Determine the (x, y) coordinate at the center of the cell enclosing the given text.  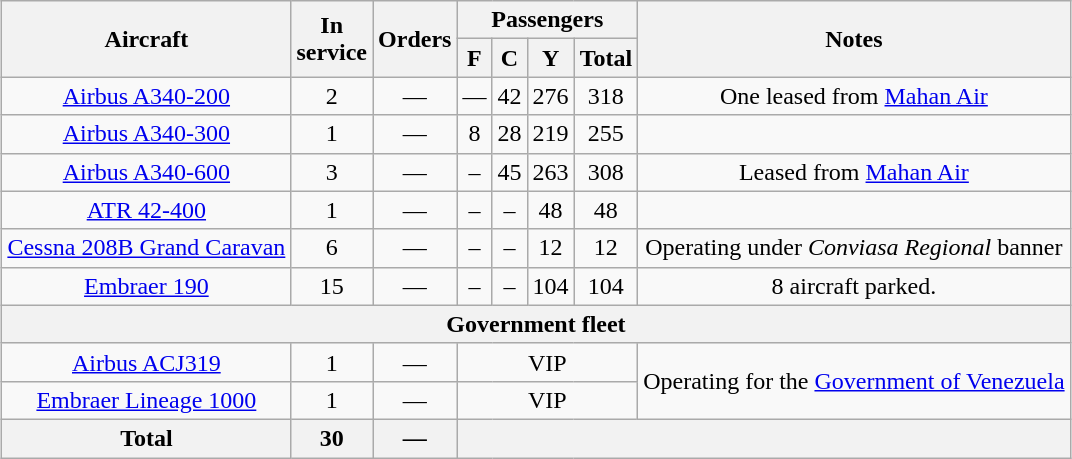
318 (606, 96)
Aircraft (146, 39)
Notes (854, 39)
6 (332, 248)
Embraer 190 (146, 286)
276 (550, 96)
Airbus A340-600 (146, 172)
Inservice (332, 39)
308 (606, 172)
Airbus A340-200 (146, 96)
One leased from Mahan Air (854, 96)
45 (510, 172)
C (510, 58)
Orders (415, 39)
219 (550, 134)
28 (510, 134)
8 (474, 134)
2 (332, 96)
ATR 42-400 (146, 210)
255 (606, 134)
42 (510, 96)
3 (332, 172)
Operating for the Government of Venezuela (854, 381)
Embraer Lineage 1000 (146, 400)
8 aircraft parked. (854, 286)
263 (550, 172)
Government fleet (536, 324)
15 (332, 286)
30 (332, 438)
Operating under Conviasa Regional banner (854, 248)
Cessna 208B Grand Caravan (146, 248)
Airbus ACJ319 (146, 362)
Leased from Mahan Air (854, 172)
Airbus A340-300 (146, 134)
Y (550, 58)
F (474, 58)
Passengers (548, 20)
